Locate the cell with the specified text and output its [x, y] center coordinate. 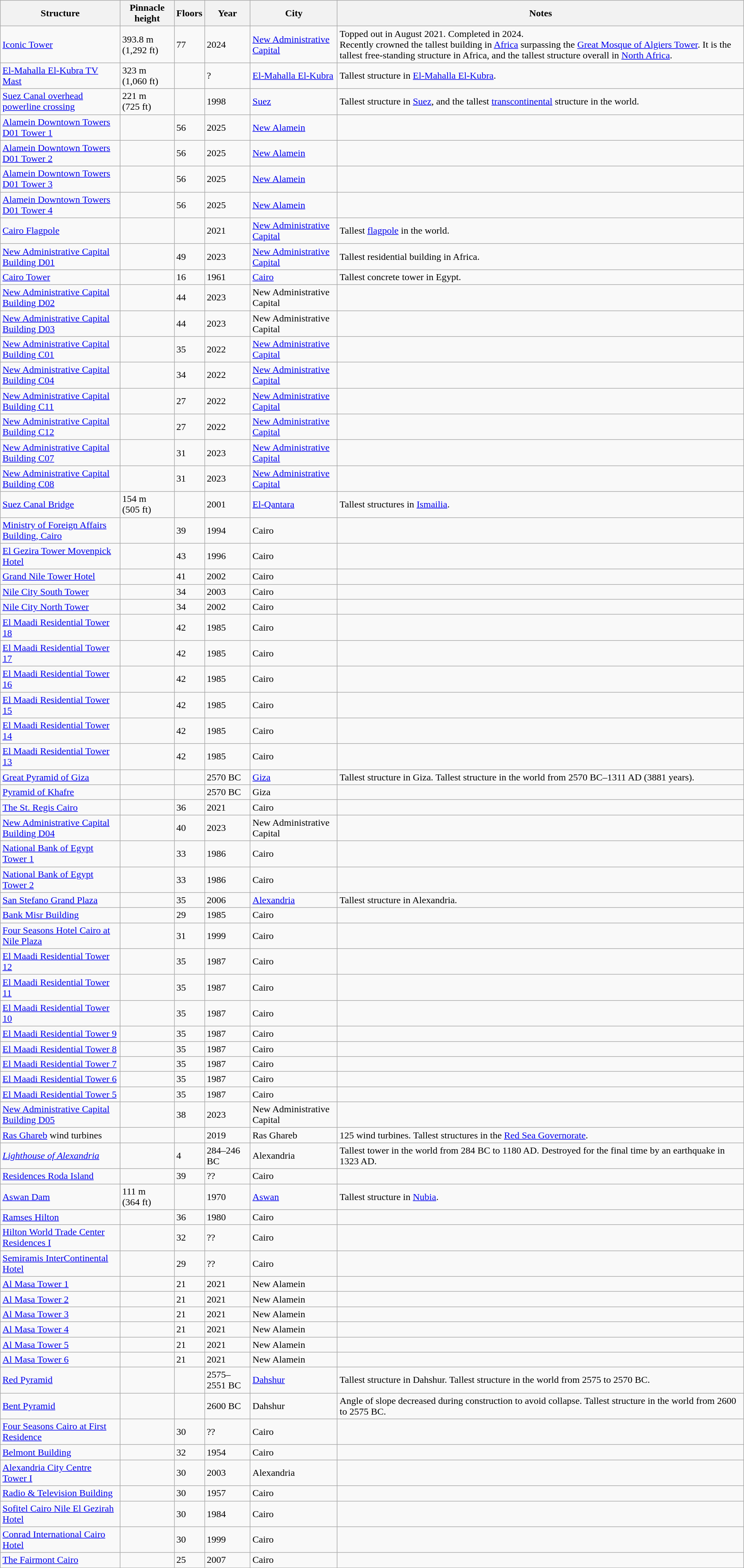
Tallest structures in Ismailia. [541, 505]
Alexandria City Centre Tower I [60, 1473]
323 m(1,060 ft) [147, 75]
Al Masa Tower 1 [60, 1284]
4 [189, 1156]
Ras Ghareb wind turbines [60, 1135]
Alamein Downtown Towers D01 Tower 1 [60, 127]
El Maadi Residential Tower 17 [60, 653]
Cairo Tower [60, 277]
New Administrative Capital Building C07 [60, 453]
1961 [227, 277]
National Bank of Egypt Tower 2 [60, 880]
284–246 BC [227, 1156]
1957 [227, 1493]
Tallest concrete tower in Egypt. [541, 277]
Floors [189, 14]
Ras Ghareb [294, 1135]
New Administrative Capital Building C08 [60, 478]
El Maadi Residential Tower 11 [60, 987]
El Maadi Residential Tower 18 [60, 627]
2001 [227, 505]
Lighthouse of Alexandria [60, 1156]
Tallest structure in Alexandria. [541, 900]
City [294, 14]
Al Masa Tower 3 [60, 1314]
Al Masa Tower 5 [60, 1344]
Al Masa Tower 4 [60, 1329]
Alamein Downtown Towers D01 Tower 2 [60, 153]
Sofitel Cairo Nile El Gezirah Hotel [60, 1514]
43 [189, 556]
El Maadi Residential Tower 7 [60, 1064]
? [227, 75]
Angle of slope decreased during construction to avoid collapse. Tallest structure in the world from 2600 to 2575 BC. [541, 1406]
2024 [227, 45]
El Maadi Residential Tower 9 [60, 1034]
San Stefano Grand Plaza [60, 900]
New Administrative Capital Building C12 [60, 427]
Bent Pyramid [60, 1406]
125 wind turbines. Tallest structures in the Red Sea Governorate. [541, 1135]
Great Pyramid of Giza [60, 777]
393.8 m(1,292 ft) [147, 45]
1954 [227, 1452]
Semiramis InterContinental Hotel [60, 1264]
New Administrative Capital Building D05 [60, 1115]
New Administrative Capital Building C11 [60, 401]
El-Mahalla El-Kubra [294, 75]
El-Qantara [294, 505]
Aswan [294, 1197]
El Maadi Residential Tower 10 [60, 1013]
El Maadi Residential Tower 6 [60, 1079]
El Maadi Residential Tower 16 [60, 679]
1994 [227, 530]
Hilton World Trade Center Residences I [60, 1237]
Alamein Downtown Towers D01 Tower 3 [60, 179]
New Administrative Capital Building C01 [60, 350]
41 [189, 577]
Nile City North Tower [60, 607]
16 [189, 277]
Tallest structure in Dahshur. Tallest structure in the world from 2575 to 2570 BC. [541, 1380]
Residences Roda Island [60, 1176]
Al Masa Tower 2 [60, 1299]
Red Pyramid [60, 1380]
El Gezira Tower Movenpick Hotel [60, 556]
New Administrative Capital Building D04 [60, 828]
El Maadi Residential Tower 15 [60, 705]
El-Mahalla El-Kubra TV Mast [60, 75]
New Administrative Capital Building D02 [60, 297]
El Maadi Residential Tower 12 [60, 962]
77 [189, 45]
Cairo Flagpole [60, 230]
Tallest structure in El-Mahalla El-Kubra. [541, 75]
2019 [227, 1135]
Bank Misr Building [60, 915]
El Maadi Residential Tower 5 [60, 1094]
Suez Canal Bridge [60, 505]
38 [189, 1115]
Suez [294, 102]
40 [189, 828]
Belmont Building [60, 1452]
1984 [227, 1514]
2575–2551 BC [227, 1380]
Suez Canal overhead powerline crossing [60, 102]
Radio & Television Building [60, 1493]
Tallest flagpole in the world. [541, 230]
Nile City South Tower [60, 592]
Tallest structure in Giza. Tallest structure in the world from 2570 BC–1311 AD (3881 years). [541, 777]
The St. Regis Cairo [60, 807]
Conrad International Cairo Hotel [60, 1539]
Alamein Downtown Towers D01 Tower 4 [60, 205]
25 [189, 1560]
Ministry of Foreign Affairs Building, Cairo [60, 530]
Al Masa Tower 6 [60, 1360]
Year [227, 14]
Ramses Hilton [60, 1217]
221 m(725 ft) [147, 102]
Tallest tower in the world from 284 BC to 1180 AD. Destroyed for the final time by an earthquake in 1323 AD. [541, 1156]
49 [189, 257]
Four Seasons Cairo at First Residence [60, 1432]
The Fairmont Cairo [60, 1560]
El Maadi Residential Tower 13 [60, 757]
Four Seasons Hotel Cairo at Nile Plaza [60, 935]
Pinnacle height [147, 14]
Grand Nile Tower Hotel [60, 577]
New Administrative Capital Building D03 [60, 323]
1980 [227, 1217]
2006 [227, 900]
1998 [227, 102]
El Maadi Residential Tower 14 [60, 731]
New Administrative Capital Building D01 [60, 257]
Aswan Dam [60, 1197]
National Bank of Egypt Tower 1 [60, 854]
Structure [60, 14]
El Maadi Residential Tower 8 [60, 1049]
154 m(505 ft) [147, 505]
2007 [227, 1560]
2600 BC [227, 1406]
New Administrative Capital Building C04 [60, 375]
1996 [227, 556]
111 m(364 ft) [147, 1197]
Notes [541, 14]
Tallest residential building in Africa. [541, 257]
Tallest structure in Suez, and the tallest transcontinental structure in the world. [541, 102]
1970 [227, 1197]
Tallest structure in Nubia. [541, 1197]
Iconic Tower [60, 45]
Pyramid of Khafre [60, 792]
